Identify which cell holds the provided text, then report its [x, y] central coordinate. 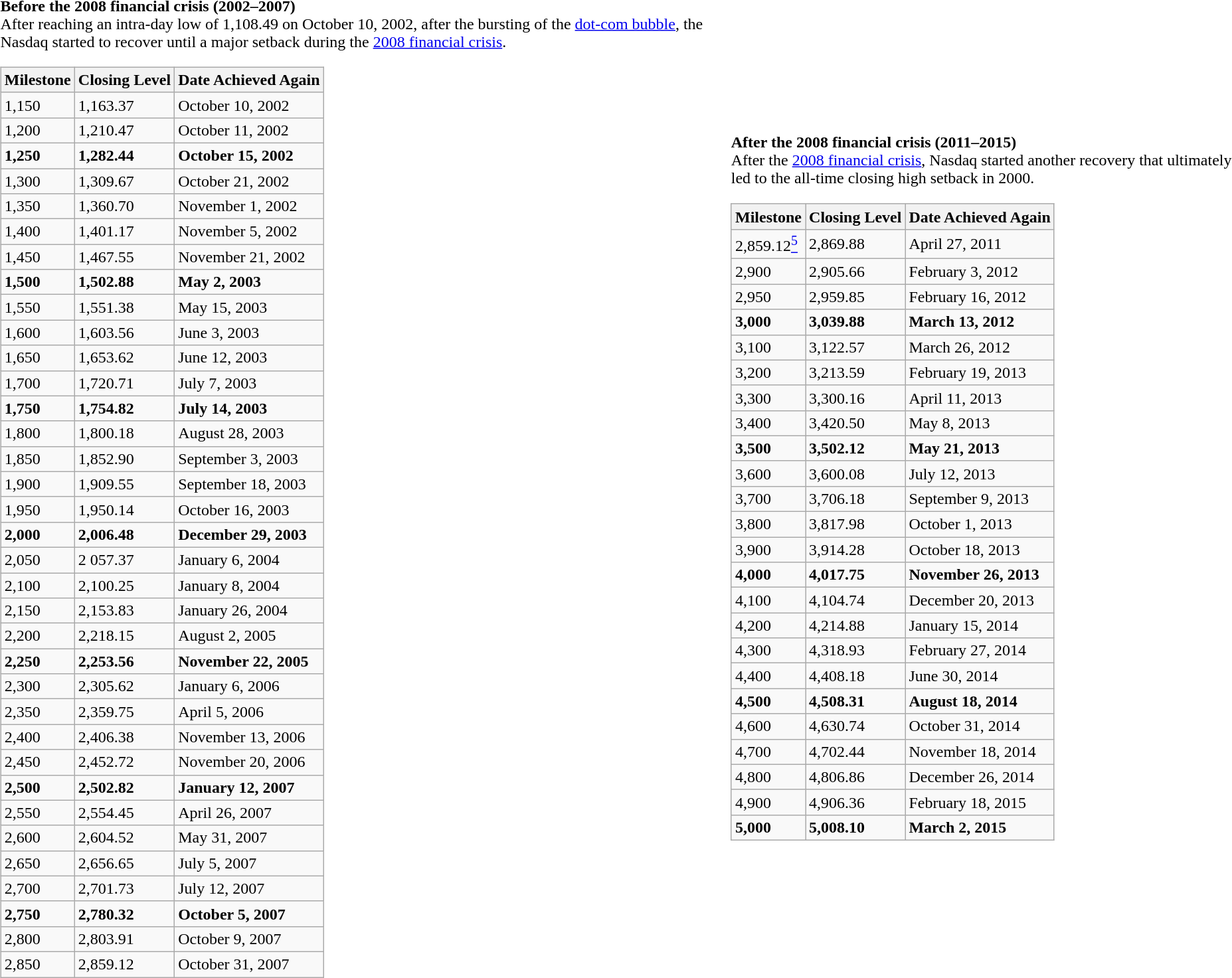
1,653.62 [124, 358]
1,282.44 [124, 155]
1,309.67 [124, 181]
3,039.88 [855, 322]
2,859.12 [124, 964]
May 8, 2013 [980, 423]
2,452.72 [124, 762]
4,702.44 [855, 752]
1,720.71 [124, 383]
1,450 [37, 257]
2,859.125 [768, 244]
2,604.52 [124, 838]
2,554.45 [124, 813]
2,869.88 [855, 244]
August 18, 2014 [980, 701]
3,706.18 [855, 499]
October 18, 2013 [980, 550]
4,214.88 [855, 625]
1,800 [37, 434]
October 10, 2002 [249, 105]
February 16, 2012 [980, 297]
3,400 [768, 423]
August 2, 2005 [249, 636]
1,550 [37, 307]
1,400 [37, 232]
3,213.59 [855, 372]
January 26, 2004 [249, 611]
1,754.82 [124, 408]
2,905.66 [855, 272]
October 1, 2013 [980, 525]
November 21, 2002 [249, 257]
4,906.36 [855, 802]
2,406.38 [124, 737]
1,603.56 [124, 333]
1,500 [37, 282]
2,218.15 [124, 636]
2,359.75 [124, 712]
2,050 [37, 560]
3,502.12 [855, 448]
4,104.74 [855, 600]
3,300 [768, 398]
3,500 [768, 448]
3,122.57 [855, 347]
March 13, 2012 [980, 322]
4,600 [768, 726]
4,100 [768, 600]
2,006.48 [124, 534]
2,400 [37, 737]
4,500 [768, 701]
October 5, 2007 [249, 914]
3,420.50 [855, 423]
1,401.17 [124, 232]
3,700 [768, 499]
October 16, 2003 [249, 509]
5,008.10 [855, 827]
2,305.62 [124, 687]
1,551.38 [124, 307]
2,701.73 [124, 888]
November 5, 2002 [249, 232]
May 2, 2003 [249, 282]
2,500 [37, 787]
March 2, 2015 [980, 827]
3,900 [768, 550]
4,408.18 [855, 676]
4,318.93 [855, 651]
4,800 [768, 777]
3,817.98 [855, 525]
1,210.47 [124, 130]
2,000 [37, 534]
1,250 [37, 155]
2,803.91 [124, 939]
November 1, 2002 [249, 206]
January 12, 2007 [249, 787]
October 15, 2002 [249, 155]
1,502.88 [124, 282]
2,656.65 [124, 863]
December 20, 2013 [980, 600]
2,950 [768, 297]
2,750 [37, 914]
3,600.08 [855, 473]
April 11, 2013 [980, 398]
November 20, 2006 [249, 762]
February 19, 2013 [980, 372]
3,914.28 [855, 550]
1,909.55 [124, 484]
4,200 [768, 625]
2,700 [37, 888]
5,000 [768, 827]
1,650 [37, 358]
2,150 [37, 611]
2,100.25 [124, 585]
December 29, 2003 [249, 534]
November 18, 2014 [980, 752]
1,900 [37, 484]
October 11, 2002 [249, 130]
2,253.56 [124, 661]
3,200 [768, 372]
1,300 [37, 181]
June 3, 2003 [249, 333]
1,950.14 [124, 509]
1,600 [37, 333]
3,000 [768, 322]
1,163.37 [124, 105]
October 21, 2002 [249, 181]
November 26, 2013 [980, 575]
October 31, 2014 [980, 726]
April 5, 2006 [249, 712]
February 3, 2012 [980, 272]
4,000 [768, 575]
February 27, 2014 [980, 651]
1,200 [37, 130]
1,350 [37, 206]
2,650 [37, 863]
2,450 [37, 762]
2,200 [37, 636]
1,700 [37, 383]
October 31, 2007 [249, 964]
4,508.31 [855, 701]
September 18, 2003 [249, 484]
1,850 [37, 459]
3,600 [768, 473]
2,550 [37, 813]
4,700 [768, 752]
July 12, 2007 [249, 888]
2,850 [37, 964]
2,300 [37, 687]
July 14, 2003 [249, 408]
3,100 [768, 347]
1,360.70 [124, 206]
January 6, 2004 [249, 560]
1,150 [37, 105]
December 26, 2014 [980, 777]
1,750 [37, 408]
4,806.86 [855, 777]
November 22, 2005 [249, 661]
May 15, 2003 [249, 307]
4,300 [768, 651]
May 21, 2013 [980, 448]
September 9, 2013 [980, 499]
4,630.74 [855, 726]
2,959.85 [855, 297]
August 28, 2003 [249, 434]
4,400 [768, 676]
January 15, 2014 [980, 625]
2,350 [37, 712]
July 7, 2003 [249, 383]
1,950 [37, 509]
1,467.55 [124, 257]
September 3, 2003 [249, 459]
October 9, 2007 [249, 939]
1,800.18 [124, 434]
2,900 [768, 272]
1,852.90 [124, 459]
4,017.75 [855, 575]
2 057.37 [124, 560]
4,900 [768, 802]
July 5, 2007 [249, 863]
February 18, 2015 [980, 802]
2,100 [37, 585]
2,502.82 [124, 787]
3,300.16 [855, 398]
March 26, 2012 [980, 347]
November 13, 2006 [249, 737]
April 26, 2007 [249, 813]
June 30, 2014 [980, 676]
January 8, 2004 [249, 585]
June 12, 2003 [249, 358]
2,153.83 [124, 611]
May 31, 2007 [249, 838]
July 12, 2013 [980, 473]
2,250 [37, 661]
3,800 [768, 525]
2,600 [37, 838]
January 6, 2006 [249, 687]
April 27, 2011 [980, 244]
2,780.32 [124, 914]
2,800 [37, 939]
